Return (X, Y) of the center of cell containing provided text 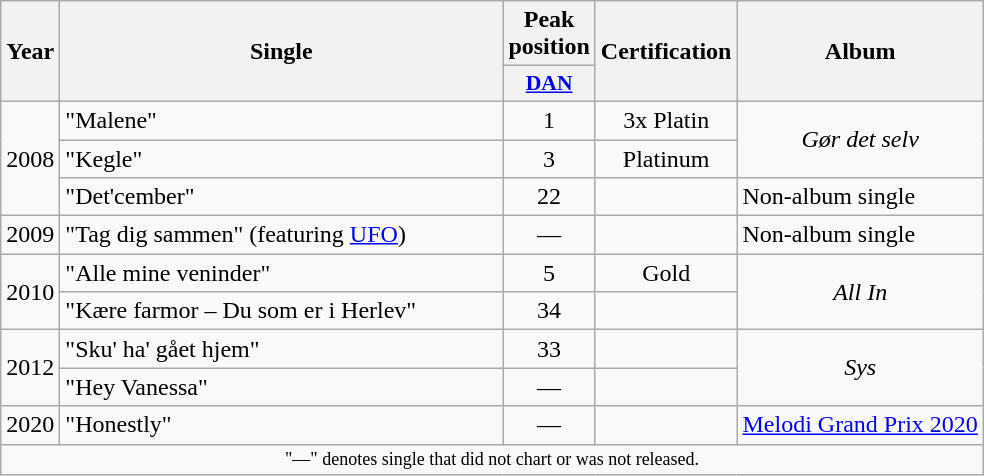
3 (549, 159)
3x Platin (666, 120)
2020 (30, 425)
All In (860, 292)
2008 (30, 158)
2012 (30, 368)
Platinum (666, 159)
"Hey Vanessa" (282, 387)
Gør det selv (860, 139)
2010 (30, 292)
1 (549, 120)
"Alle mine veninder" (282, 273)
"Kære farmor – Du som er i Herlev" (282, 311)
34 (549, 311)
DAN (549, 84)
Single (282, 52)
"Malene" (282, 120)
"Det'cember" (282, 197)
Certification (666, 52)
2009 (30, 235)
"Honestly" (282, 425)
Gold (666, 273)
Melodi Grand Prix 2020 (860, 425)
Year (30, 52)
"Tag dig sammen" (featuring UFO) (282, 235)
Peak position (549, 34)
"—" denotes single that did not chart or was not released. (492, 460)
Album (860, 52)
33 (549, 349)
"Kegle" (282, 159)
5 (549, 273)
Sys (860, 368)
22 (549, 197)
"Sku' ha' gået hjem" (282, 349)
